Extract the [X, Y] coordinate from the center of the cell holding the provided text.  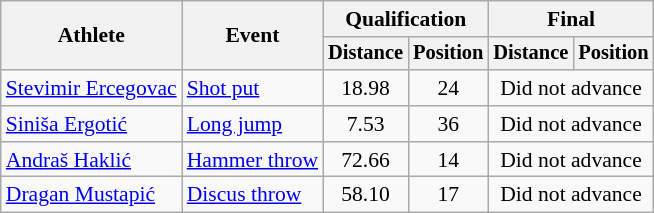
Final [570, 19]
24 [448, 88]
Andraš Haklić [92, 160]
14 [448, 160]
Athlete [92, 36]
Qualification [406, 19]
58.10 [366, 195]
Siniša Ergotić [92, 124]
Event [252, 36]
7.53 [366, 124]
17 [448, 195]
Long jump [252, 124]
18.98 [366, 88]
Stevimir Ercegovac [92, 88]
72.66 [366, 160]
Shot put [252, 88]
36 [448, 124]
Hammer throw [252, 160]
Dragan Mustapić [92, 195]
Discus throw [252, 195]
